Capture the cell that displays the provided text and extract its [X, Y] central coordinate. 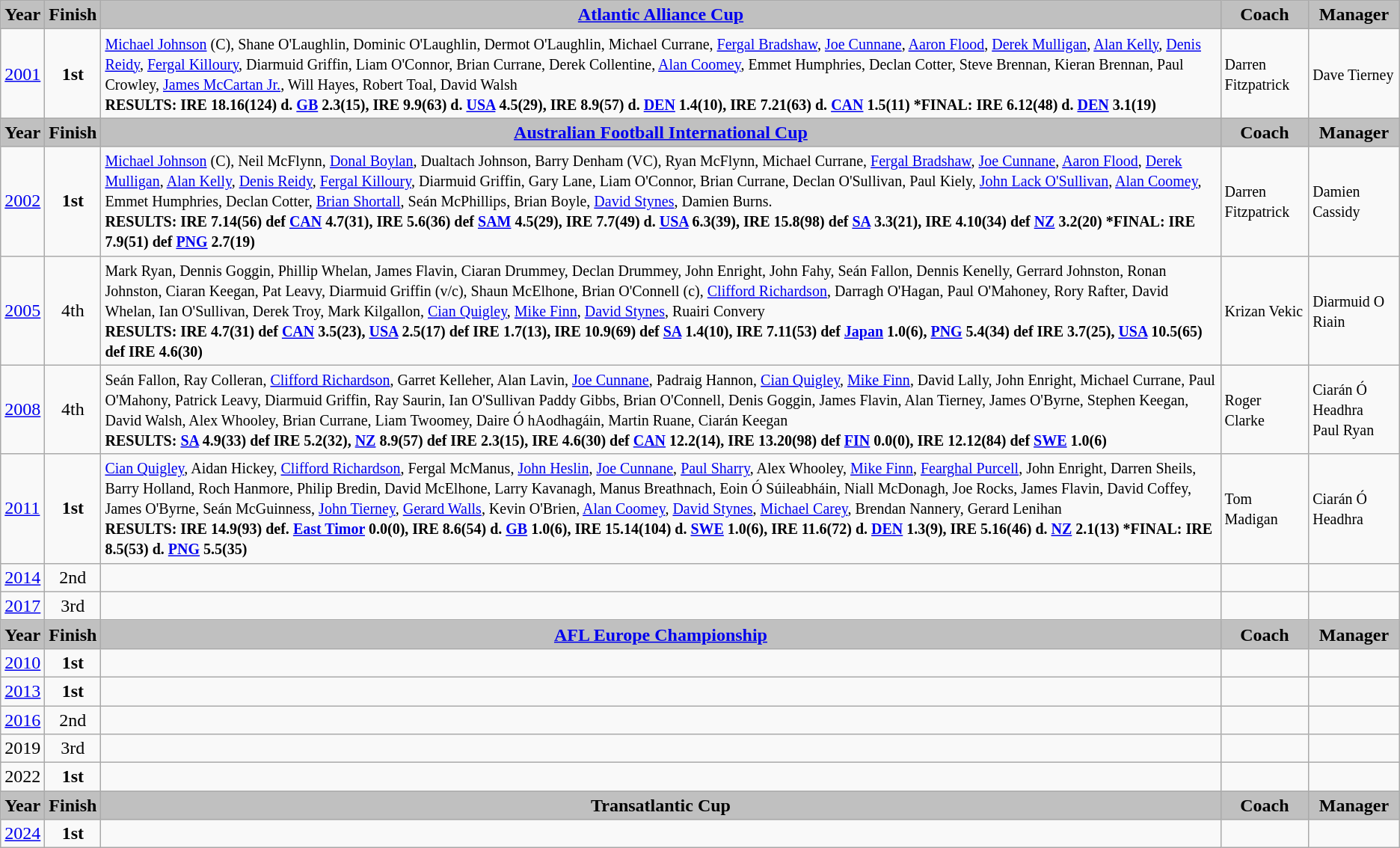
2011 [22, 509]
2024 [22, 834]
2016 [22, 720]
Damien Cassidy [1354, 201]
Atlantic Alliance Cup [661, 15]
AFL Europe Championship [661, 634]
2017 [22, 606]
2019 [22, 749]
2001 [22, 73]
Ciarán Ó Headhra [1354, 509]
Roger Clarke [1265, 410]
2002 [22, 201]
2022 [22, 777]
Transatlantic Cup [661, 805]
Diarmuid O Riain [1354, 310]
2014 [22, 577]
2010 [22, 663]
Dave Tierney [1354, 73]
Tom Madigan [1265, 509]
2005 [22, 310]
2008 [22, 410]
Ciarán Ó Headhra Paul Ryan [1354, 410]
Krizan Vekic [1265, 310]
Australian Football International Cup [661, 132]
2013 [22, 691]
